Locate the cell with the specified text and output its (x, y) center coordinate. 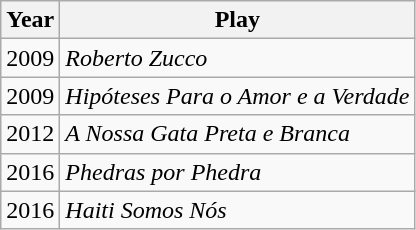
Phedras por Phedra (238, 172)
Play (238, 20)
A Nossa Gata Preta e Branca (238, 134)
2012 (30, 134)
Year (30, 20)
Roberto Zucco (238, 58)
Hipóteses Para o Amor e a Verdade (238, 96)
Haiti Somos Nós (238, 210)
